Return the (X, Y) coordinate for the center point of the cell that contains the specified text.  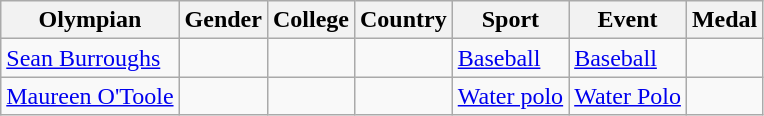
Water polo (510, 96)
Olympian (90, 20)
Sport (510, 20)
College (310, 20)
Event (628, 20)
Country (403, 20)
Maureen O'Toole (90, 96)
Sean Burroughs (90, 58)
Water Polo (628, 96)
Medal (724, 20)
Gender (223, 20)
